Return [X, Y] of the center of cell containing provided text 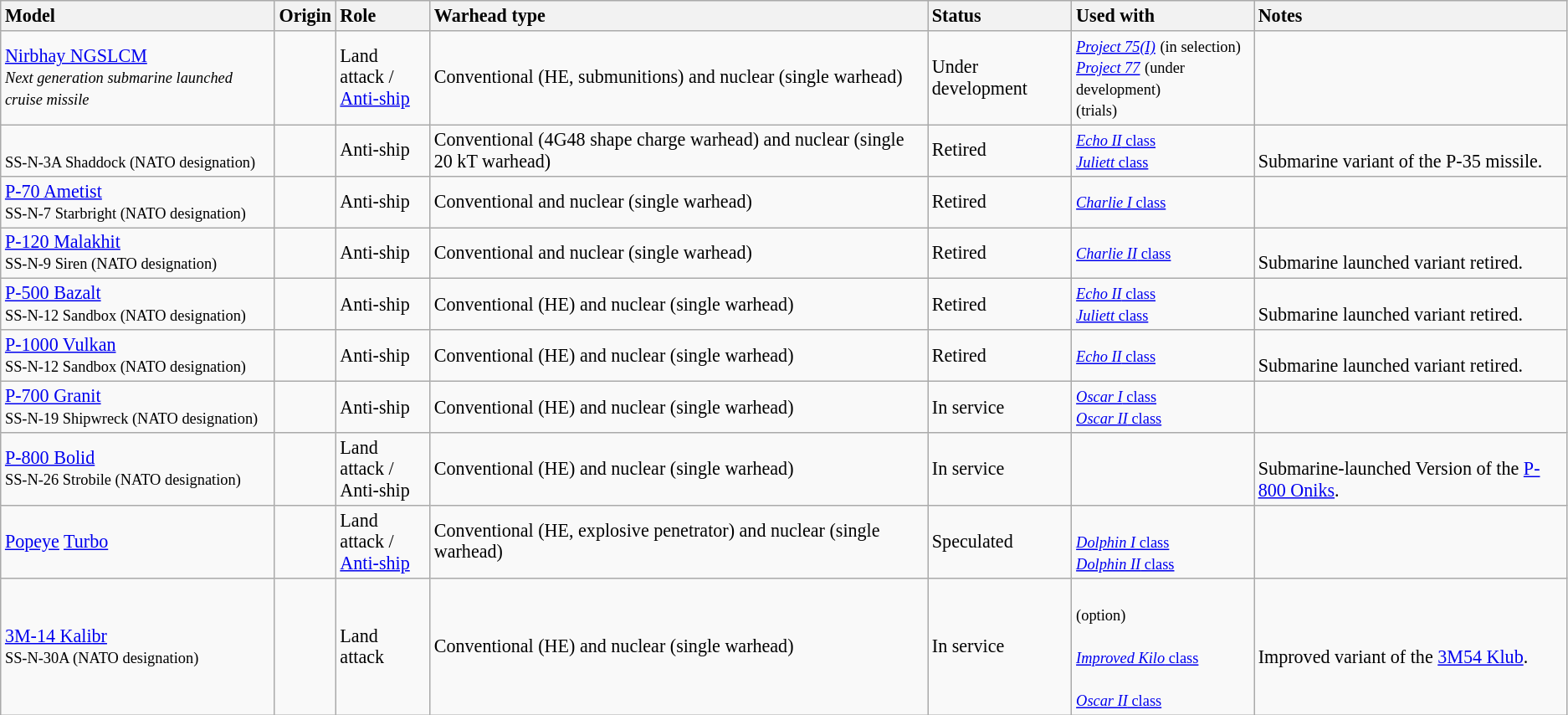
P-800 BolidSS-N-26 Strobile (NATO designation) [138, 469]
Warhead type [679, 15]
P-70 AmetistSS-N-7 Starbright (NATO designation) [138, 201]
Role [382, 15]
(option)Improved Kilo classOscar II class [1163, 646]
Model [138, 15]
Project 75(I) (in selection)Project 77 (under development) (trials) [1163, 77]
Conventional (4G48 shape charge warhead) and nuclear (single 20 kT warhead) [679, 151]
Dolphin I classDolphin II class [1163, 541]
Submarine-launched Version of the P-800 Oniks. [1411, 469]
Charlie I class [1163, 201]
Land attack [382, 646]
Status [1000, 15]
Oscar I classOscar II class [1163, 407]
Notes [1411, 15]
P-700 GranitSS-N-19 Shipwreck (NATO designation) [138, 407]
P-500 BazaltSS-N-12 Sandbox (NATO designation) [138, 305]
Conventional (HE, explosive penetrator) and nuclear (single warhead) [679, 541]
Echo II class [1163, 355]
P-120 MalakhitSS-N-9 Siren (NATO designation) [138, 253]
Charlie II class [1163, 253]
3M-14 KalibrSS-N-30A (NATO designation) [138, 646]
P-1000 VulkanSS-N-12 Sandbox (NATO designation) [138, 355]
Improved variant of the 3M54 Klub. [1411, 646]
Used with [1163, 15]
Under development [1000, 77]
SS-N-3A Shaddock (NATO designation) [138, 151]
Conventional (HE, submunitions) and nuclear (single warhead) [679, 77]
Submarine variant of the P-35 missile. [1411, 151]
Popeye Turbo [138, 541]
Speculated [1000, 541]
Origin [305, 15]
Nirbhay NGSLCMNext generation submarine launched cruise missile [138, 77]
